Return the [x, y] coordinate for the center point of the cell that contains the specified text.  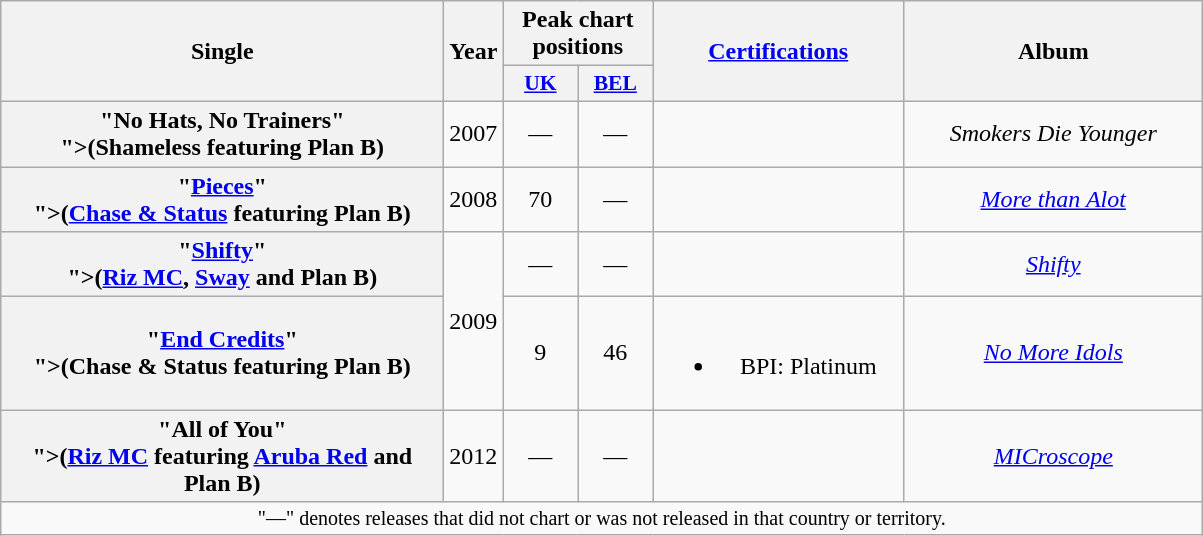
MICroscope [1054, 456]
No More Idols [1054, 354]
BEL [616, 84]
2009 [474, 321]
2012 [474, 456]
Year [474, 52]
UK [540, 84]
9 [540, 354]
Album [1054, 52]
Peak chartpositions [578, 34]
2007 [474, 134]
70 [540, 198]
Single [222, 52]
"End Credits"">(Chase & Status featuring Plan B) [222, 354]
"—" denotes releases that did not chart or was not released in that country or territory. [602, 518]
46 [616, 354]
"Shifty"">(Riz MC, Sway and Plan B) [222, 264]
More than Alot [1054, 198]
2008 [474, 198]
BPI: Platinum [778, 354]
Certifications [778, 52]
"No Hats, No Trainers"">(Shameless featuring Plan B) [222, 134]
Smokers Die Younger [1054, 134]
Shifty [1054, 264]
"All of You"">(Riz MC featuring Aruba Red and Plan B) [222, 456]
"Pieces"">(Chase & Status featuring Plan B) [222, 198]
